Detect which cell encompasses the target text, then output its [x, y] center coordinate. 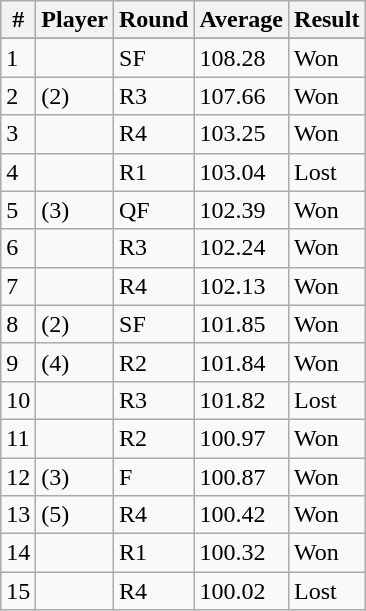
9 [18, 362]
101.85 [242, 324]
3 [18, 134]
13 [18, 515]
102.39 [242, 210]
10 [18, 400]
Average [242, 20]
1 [18, 58]
101.84 [242, 362]
108.28 [242, 58]
102.24 [242, 248]
100.32 [242, 553]
2 [18, 96]
5 [18, 210]
103.04 [242, 172]
102.13 [242, 286]
4 [18, 172]
100.97 [242, 438]
# [18, 20]
QF [154, 210]
101.82 [242, 400]
100.42 [242, 515]
6 [18, 248]
107.66 [242, 96]
F [154, 477]
103.25 [242, 134]
8 [18, 324]
Round [154, 20]
(4) [75, 362]
Result [327, 20]
7 [18, 286]
15 [18, 591]
14 [18, 553]
Player [75, 20]
100.87 [242, 477]
12 [18, 477]
(5) [75, 515]
11 [18, 438]
100.02 [242, 591]
